Capture the cell that displays the provided text and extract its (x, y) central coordinate. 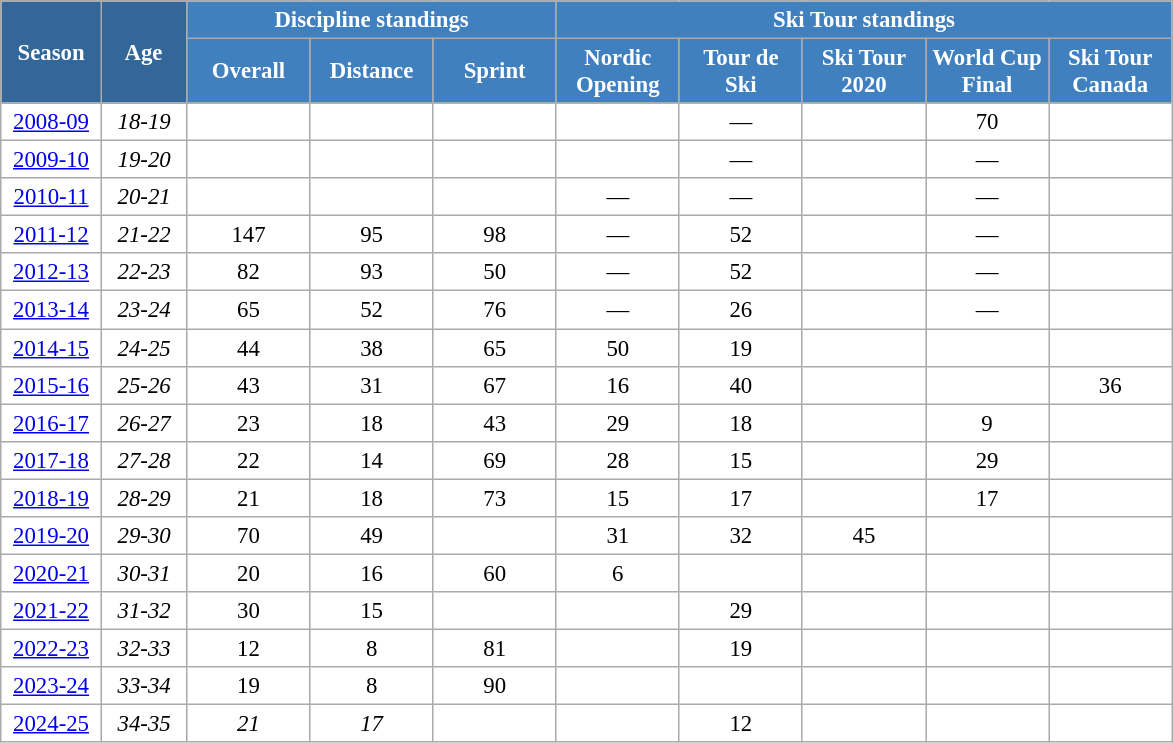
30 (248, 611)
23 (248, 423)
9 (988, 423)
2024-25 (52, 724)
2013-14 (52, 310)
Sprint (494, 72)
40 (740, 385)
44 (248, 348)
6 (618, 573)
22 (248, 460)
45 (864, 536)
Ski Tour standings (864, 20)
2011-12 (52, 235)
23-24 (144, 310)
22-23 (144, 273)
20-21 (144, 197)
14 (372, 460)
2009-10 (52, 160)
30-31 (144, 573)
28-29 (144, 498)
28 (618, 460)
21-22 (144, 235)
2008-09 (52, 122)
2017-18 (52, 460)
81 (494, 648)
32 (740, 536)
Discipline standings (372, 20)
2021-22 (52, 611)
20 (248, 573)
69 (494, 460)
26 (740, 310)
2019-20 (52, 536)
2023-24 (52, 686)
32-33 (144, 648)
60 (494, 573)
31-32 (144, 611)
98 (494, 235)
Age (144, 52)
25-26 (144, 385)
Tour deSki (740, 72)
2022-23 (52, 648)
76 (494, 310)
Season (52, 52)
73 (494, 498)
2015-16 (52, 385)
33-34 (144, 686)
2014-15 (52, 348)
93 (372, 273)
2016-17 (52, 423)
World CupFinal (988, 72)
Distance (372, 72)
2012-13 (52, 273)
2020-21 (52, 573)
24-25 (144, 348)
18-19 (144, 122)
147 (248, 235)
90 (494, 686)
2010-11 (52, 197)
Ski Tour2020 (864, 72)
95 (372, 235)
82 (248, 273)
36 (1110, 385)
2018-19 (52, 498)
29-30 (144, 536)
27-28 (144, 460)
26-27 (144, 423)
67 (494, 385)
Overall (248, 72)
Ski TourCanada (1110, 72)
19-20 (144, 160)
49 (372, 536)
NordicOpening (618, 72)
34-35 (144, 724)
38 (372, 348)
